Locate the cell with the specified text and output its [X, Y] center coordinate. 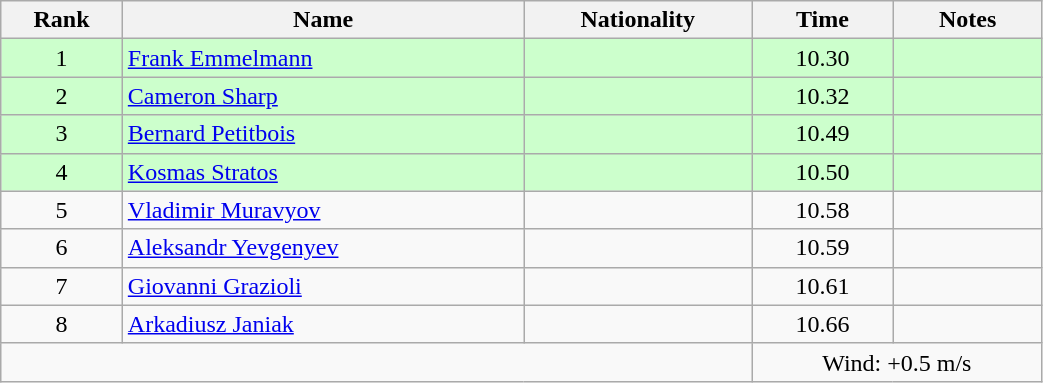
Nationality [638, 20]
Wind: +0.5 m/s [897, 362]
3 [62, 134]
Giovanni Grazioli [323, 286]
Kosmas Stratos [323, 172]
10.50 [823, 172]
Rank [62, 20]
6 [62, 248]
8 [62, 324]
Aleksandr Yevgenyev [323, 248]
Name [323, 20]
5 [62, 210]
Bernard Petitbois [323, 134]
7 [62, 286]
Arkadiusz Janiak [323, 324]
Frank Emmelmann [323, 58]
10.30 [823, 58]
10.58 [823, 210]
Time [823, 20]
10.61 [823, 286]
4 [62, 172]
Notes [968, 20]
Cameron Sharp [323, 96]
10.49 [823, 134]
10.32 [823, 96]
10.59 [823, 248]
10.66 [823, 324]
2 [62, 96]
1 [62, 58]
Vladimir Muravyov [323, 210]
